Scan for the cell matching the given text and deliver its (x, y) coordinate at center. 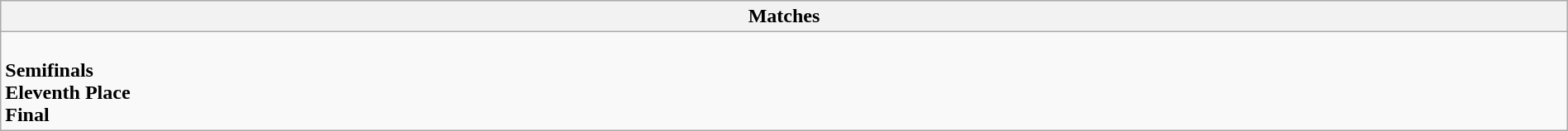
Semifinals Eleventh Place Final (784, 81)
Matches (784, 16)
